Return the (X, Y) coordinate for the center point of the cell that contains the specified text.  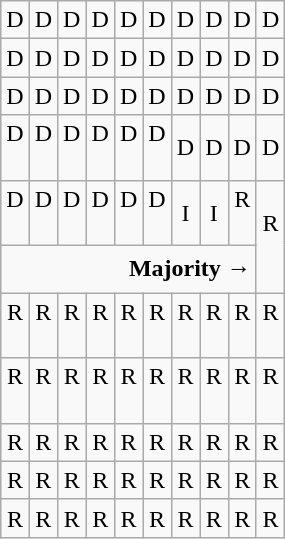
Majority → (129, 269)
